Find where the given text appears and provide that cell's center as (X, Y) coordinate. 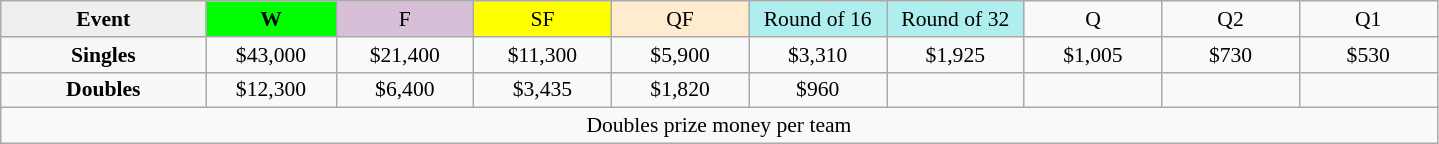
$12,300 (271, 90)
$1,005 (1093, 55)
$3,435 (543, 90)
Round of 32 (955, 19)
$1,820 (680, 90)
Round of 16 (818, 19)
$11,300 (543, 55)
Singles (104, 55)
Event (104, 19)
$43,000 (271, 55)
Doubles (104, 90)
F (405, 19)
Doubles prize money per team (719, 126)
$530 (1368, 55)
$730 (1231, 55)
W (271, 19)
SF (543, 19)
Q (1093, 19)
$5,900 (680, 55)
Q2 (1231, 19)
$3,310 (818, 55)
QF (680, 19)
$6,400 (405, 90)
Q1 (1368, 19)
$21,400 (405, 55)
$1,925 (955, 55)
$960 (818, 90)
